Return the (X, Y) coordinate for the center point of the cell that contains the specified text.  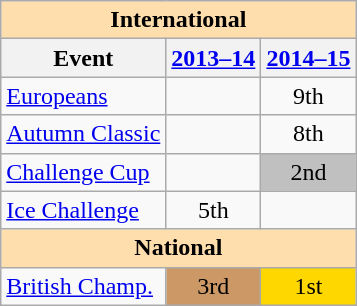
2013–14 (214, 58)
2014–15 (308, 58)
Autumn Classic (84, 134)
Europeans (84, 96)
1st (308, 286)
British Champ. (84, 286)
8th (308, 134)
Ice Challenge (84, 210)
2nd (308, 172)
5th (214, 210)
3rd (214, 286)
Challenge Cup (84, 172)
9th (308, 96)
National (178, 248)
Event (84, 58)
International (178, 20)
